From the cell containing the given text, extract its center point as [x, y] coordinate. 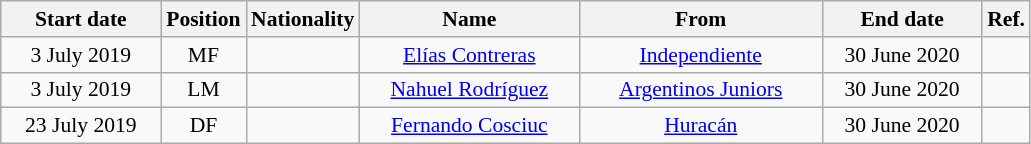
Fernando Cosciuc [469, 126]
LM [204, 90]
MF [204, 55]
Independiente [700, 55]
From [700, 19]
Start date [81, 19]
23 July 2019 [81, 126]
Argentinos Juniors [700, 90]
End date [902, 19]
Position [204, 19]
Huracán [700, 126]
Name [469, 19]
DF [204, 126]
Nationality [302, 19]
Ref. [1006, 19]
Nahuel Rodríguez [469, 90]
Elías Contreras [469, 55]
